Determine the (x, y) coordinate at the center of the cell enclosing the given text.  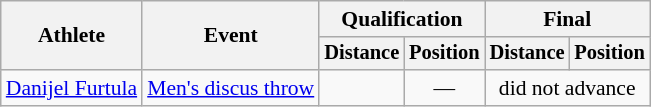
Men's discus throw (230, 88)
did not advance (568, 88)
Event (230, 36)
Danijel Furtula (72, 88)
— (444, 88)
Qualification (402, 19)
Final (568, 19)
Athlete (72, 36)
